Locate the cell with the specified text and output its (X, Y) center coordinate. 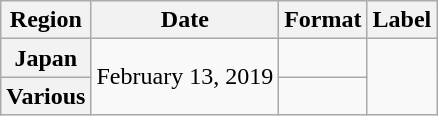
Japan (46, 58)
Region (46, 20)
Various (46, 96)
Label (402, 20)
Format (323, 20)
February 13, 2019 (185, 77)
Date (185, 20)
